Locate the cell with the specified text and output its [x, y] center coordinate. 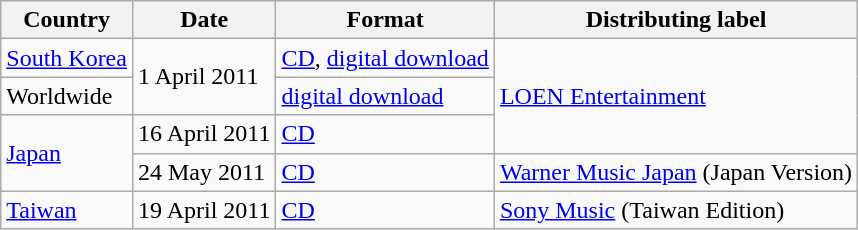
24 May 2011 [204, 172]
Warner Music Japan (Japan Version) [676, 172]
Japan [67, 153]
19 April 2011 [204, 210]
Worldwide [67, 96]
CD, digital download [385, 58]
1 April 2011 [204, 77]
Date [204, 20]
South Korea [67, 58]
Sony Music (Taiwan Edition) [676, 210]
digital download [385, 96]
Taiwan [67, 210]
LOEN Entertainment [676, 96]
Distributing label [676, 20]
Country [67, 20]
16 April 2011 [204, 134]
Format [385, 20]
